Identify which cell holds the provided text, then report its [x, y] central coordinate. 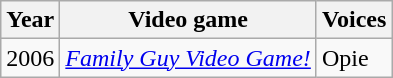
Video game [188, 20]
Opie [354, 58]
Family Guy Video Game! [188, 58]
Year [30, 20]
2006 [30, 58]
Voices [354, 20]
